From the cell containing the given text, extract its center point as (x, y) coordinate. 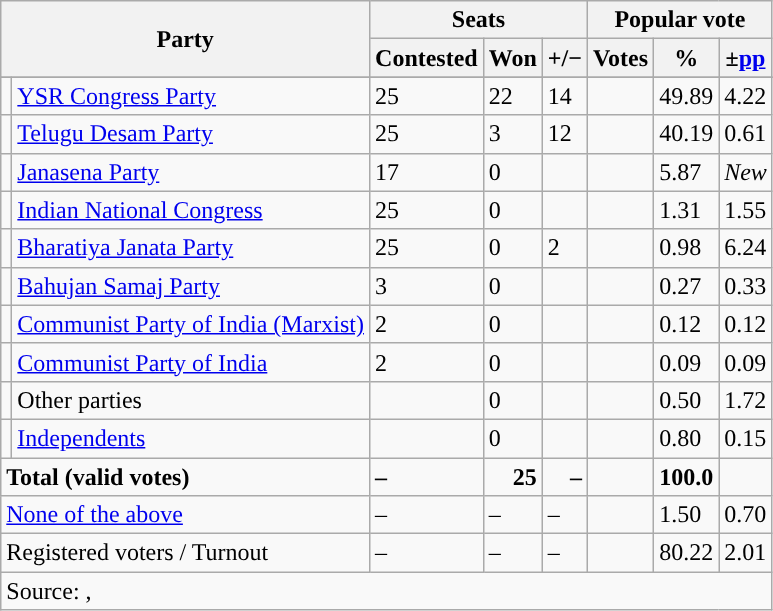
80.22 (686, 553)
0.33 (746, 286)
0.61 (746, 134)
Seats (479, 20)
14 (564, 96)
Won (512, 58)
Independents (191, 438)
1.72 (746, 400)
Votes (620, 58)
17 (427, 172)
Other parties (191, 400)
Popular vote (680, 20)
5.87 (686, 172)
0.27 (686, 286)
Bahujan Samaj Party (191, 286)
Party (186, 39)
Communist Party of India (Marxist) (191, 324)
0.15 (746, 438)
±pp (746, 58)
YSR Congress Party (191, 96)
22 (512, 96)
1.55 (746, 210)
12 (564, 134)
49.89 (686, 96)
Total (valid votes) (186, 477)
Contested (427, 58)
None of the above (186, 515)
1.31 (686, 210)
0.70 (746, 515)
Source: , (387, 591)
Registered voters / Turnout (186, 553)
% (686, 58)
0.50 (686, 400)
40.19 (686, 134)
Indian National Congress (191, 210)
New (746, 172)
4.22 (746, 96)
Telugu Desam Party (191, 134)
2.01 (746, 553)
Janasena Party (191, 172)
Communist Party of India (191, 362)
0.80 (686, 438)
1.50 (686, 515)
6.24 (746, 248)
0.98 (686, 248)
+/− (564, 58)
Bharatiya Janata Party (191, 248)
100.0 (686, 477)
